Pinpoint the cell where the given text exists, returning its (x, y) midpoint coordinate. 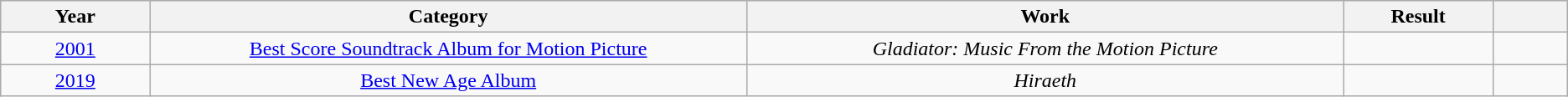
Hiraeth (1045, 80)
Gladiator: Music From the Motion Picture (1045, 48)
Year (75, 17)
Best Score Soundtrack Album for Motion Picture (449, 48)
Best New Age Album (449, 80)
2019 (75, 80)
Category (449, 17)
2001 (75, 48)
Result (1418, 17)
Work (1045, 17)
